Provide the (x, y) coordinate of the cell's center where the given text is located.  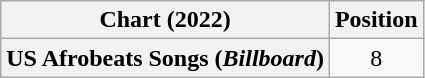
8 (376, 58)
US Afrobeats Songs (Billboard) (166, 58)
Chart (2022) (166, 20)
Position (376, 20)
